Identify which cell holds the provided text, then report its [x, y] central coordinate. 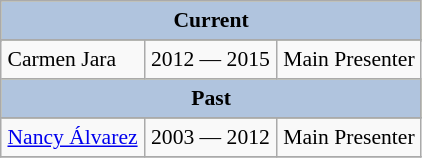
2003 — 2012 [210, 138]
Nancy Álvarez [73, 138]
Past [212, 98]
2012 — 2015 [210, 60]
Current [212, 20]
Carmen Jara [73, 60]
